Return the (X, Y) coordinate for the center point of the cell that contains the specified text.  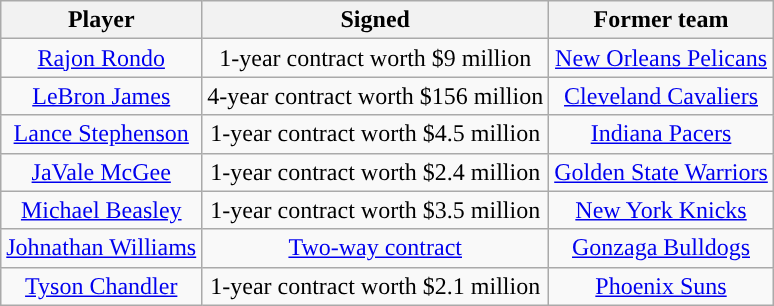
Indiana Pacers (662, 134)
Phoenix Suns (662, 286)
Tyson Chandler (102, 286)
1-year contract worth $3.5 million (376, 210)
LeBron James (102, 96)
Player (102, 20)
1-year contract worth $9 million (376, 58)
Johnathan Williams (102, 248)
1-year contract worth $4.5 million (376, 134)
Rajon Rondo (102, 58)
Former team (662, 20)
Lance Stephenson (102, 134)
4-year contract worth $156 million (376, 96)
New Orleans Pelicans (662, 58)
Golden State Warriors (662, 172)
Michael Beasley (102, 210)
Cleveland Cavaliers (662, 96)
Signed (376, 20)
Gonzaga Bulldogs (662, 248)
1-year contract worth $2.4 million (376, 172)
New York Knicks (662, 210)
Two-way contract (376, 248)
JaVale McGee (102, 172)
1-year contract worth $2.1 million (376, 286)
